Determine the [x, y] coordinate at the center of the cell enclosing the given text.  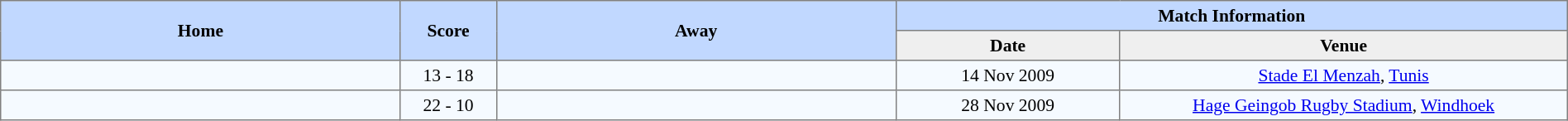
Hage Geingob Rugby Stadium, Windhoek [1343, 105]
Home [200, 31]
14 Nov 2009 [1007, 75]
Score [448, 31]
Away [696, 31]
28 Nov 2009 [1007, 105]
13 - 18 [448, 75]
Stade El Menzah, Tunis [1343, 75]
Date [1007, 46]
22 - 10 [448, 105]
Match Information [1231, 16]
Venue [1343, 46]
